Return the [X, Y] coordinate for the center point of the cell that contains the specified text.  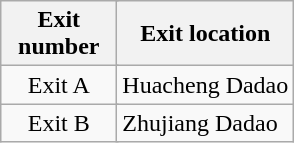
Exit location [206, 34]
Zhujiang Dadao [206, 123]
Exit number [59, 34]
Huacheng Dadao [206, 85]
Exit A [59, 85]
Exit B [59, 123]
